Extract the [x, y] coordinate from the center of the cell holding the provided text.  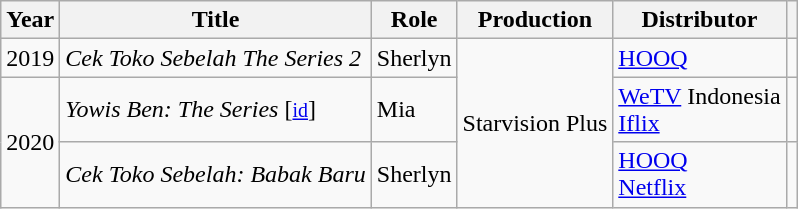
Distributor [700, 20]
Year [30, 20]
Title [216, 20]
2019 [30, 58]
Starvision Plus [535, 123]
Production [535, 20]
Mia [414, 110]
WeTV IndonesiaIflix [700, 110]
Cek Toko Sebelah The Series 2 [216, 58]
2020 [30, 142]
Cek Toko Sebelah: Babak Baru [216, 174]
Role [414, 20]
Yowis Ben: The Series [id] [216, 110]
HOOQ [700, 58]
HOOQNetflix [700, 174]
